Capture the cell that displays the provided text and extract its [x, y] central coordinate. 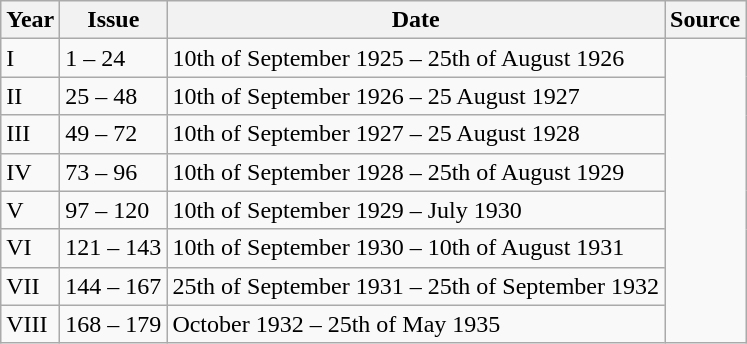
Date [416, 20]
10th of September 1927 – 25 August 1928 [416, 134]
VII [30, 286]
Source [704, 20]
VIII [30, 324]
10th of September 1929 – July 1930 [416, 210]
121 – 143 [114, 248]
10th of September 1925 – 25th of August 1926 [416, 58]
168 – 179 [114, 324]
25 – 48 [114, 96]
IV [30, 172]
97 – 120 [114, 210]
II [30, 96]
V [30, 210]
25th of September 1931 – 25th of September 1932 [416, 286]
144 – 167 [114, 286]
Issue [114, 20]
VI [30, 248]
10th of September 1930 – 10th of August 1931 [416, 248]
1 – 24 [114, 58]
49 – 72 [114, 134]
10th of September 1926 – 25 August 1927 [416, 96]
October 1932 – 25th of May 1935 [416, 324]
10th of September 1928 – 25th of August 1929 [416, 172]
73 – 96 [114, 172]
I [30, 58]
III [30, 134]
Year [30, 20]
